Scan for the cell matching the given text and deliver its [x, y] coordinate at center. 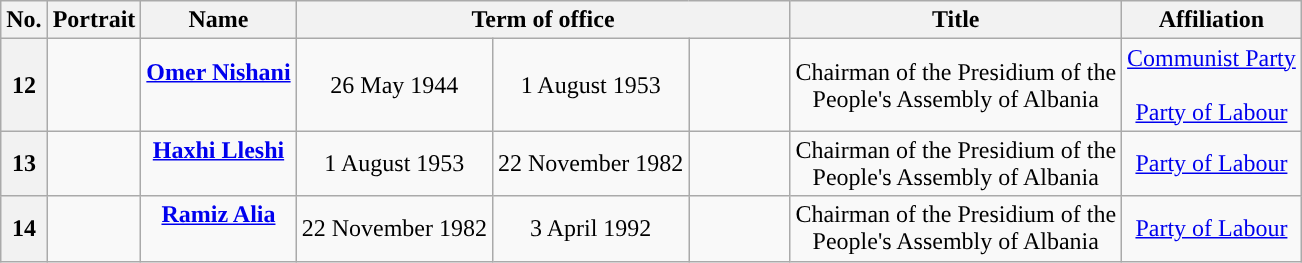
Omer Nishani [218, 85]
26 May 1944 [394, 85]
Term of office [543, 20]
No. [24, 20]
14 [24, 228]
Portrait [94, 20]
3 April 1992 [590, 228]
Affiliation [1212, 20]
12 [24, 85]
Haxhi Lleshi [218, 164]
Ramiz Alia [218, 228]
Name [218, 20]
Communist PartyParty of Labour [1212, 85]
Title [956, 20]
13 [24, 164]
